Capture the cell that displays the provided text and extract its (x, y) central coordinate. 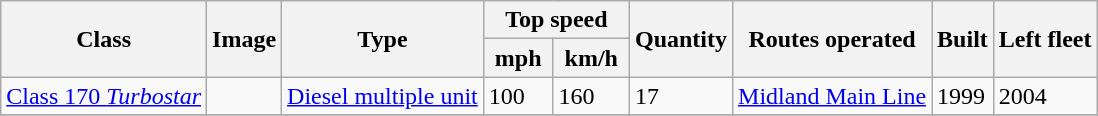
Built (963, 39)
Top speed (556, 20)
2004 (1045, 96)
Midland Main Line (832, 96)
Left fleet (1045, 39)
Class 170 Turbostar (104, 96)
17 (680, 96)
160 (591, 96)
Routes operated (832, 39)
km/h (591, 58)
Diesel multiple unit (383, 96)
Class (104, 39)
100 (518, 96)
Type (383, 39)
1999 (963, 96)
mph (518, 58)
Image (244, 39)
Quantity (680, 39)
